Pinpoint the cell where the given text exists, returning its (x, y) midpoint coordinate. 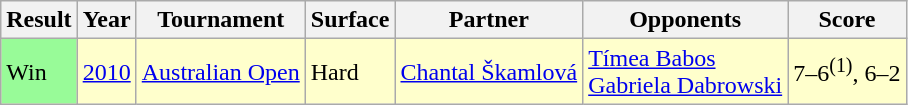
Partner (489, 20)
Win (39, 72)
7–6(1), 6–2 (847, 72)
Result (39, 20)
Tímea Babos Gabriela Dabrowski (686, 72)
Year (106, 20)
Opponents (686, 20)
Score (847, 20)
Chantal Škamlová (489, 72)
Surface (350, 20)
Australian Open (220, 72)
Tournament (220, 20)
2010 (106, 72)
Hard (350, 72)
